For the text-containing cell, return its midpoint in (x, y) coordinate format. 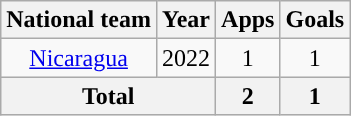
Year (186, 20)
National team (79, 20)
Nicaragua (79, 58)
Apps (248, 20)
2022 (186, 58)
Total (108, 96)
Goals (315, 20)
2 (248, 96)
